Search for the cell housing the specified text and yield its (x, y) center coordinate. 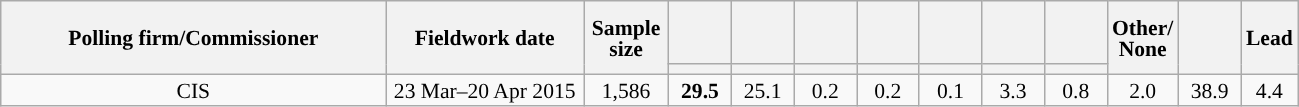
1,586 (626, 90)
Sample size (626, 38)
0.8 (1076, 90)
CIS (194, 90)
29.5 (700, 90)
4.4 (1270, 90)
Fieldwork date (485, 38)
0.1 (950, 90)
23 Mar–20 Apr 2015 (485, 90)
Lead (1270, 38)
Other/None (1142, 38)
2.0 (1142, 90)
38.9 (1210, 90)
3.3 (1014, 90)
Polling firm/Commissioner (194, 38)
25.1 (762, 90)
